Extract the (X, Y) coordinate from the center of the cell holding the provided text.  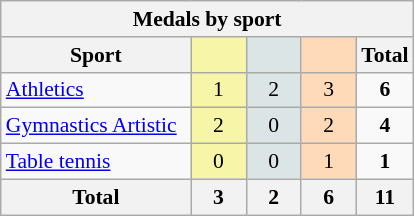
4 (384, 126)
Athletics (96, 90)
Sport (96, 55)
Table tennis (96, 162)
11 (384, 197)
Medals by sport (208, 19)
Gymnastics Artistic (96, 126)
